Return the (X, Y) coordinate for the center point of the cell that contains the specified text.  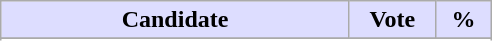
% (463, 20)
Vote (392, 20)
Candidate (176, 20)
